Locate the cell with the specified text and output its (X, Y) center coordinate. 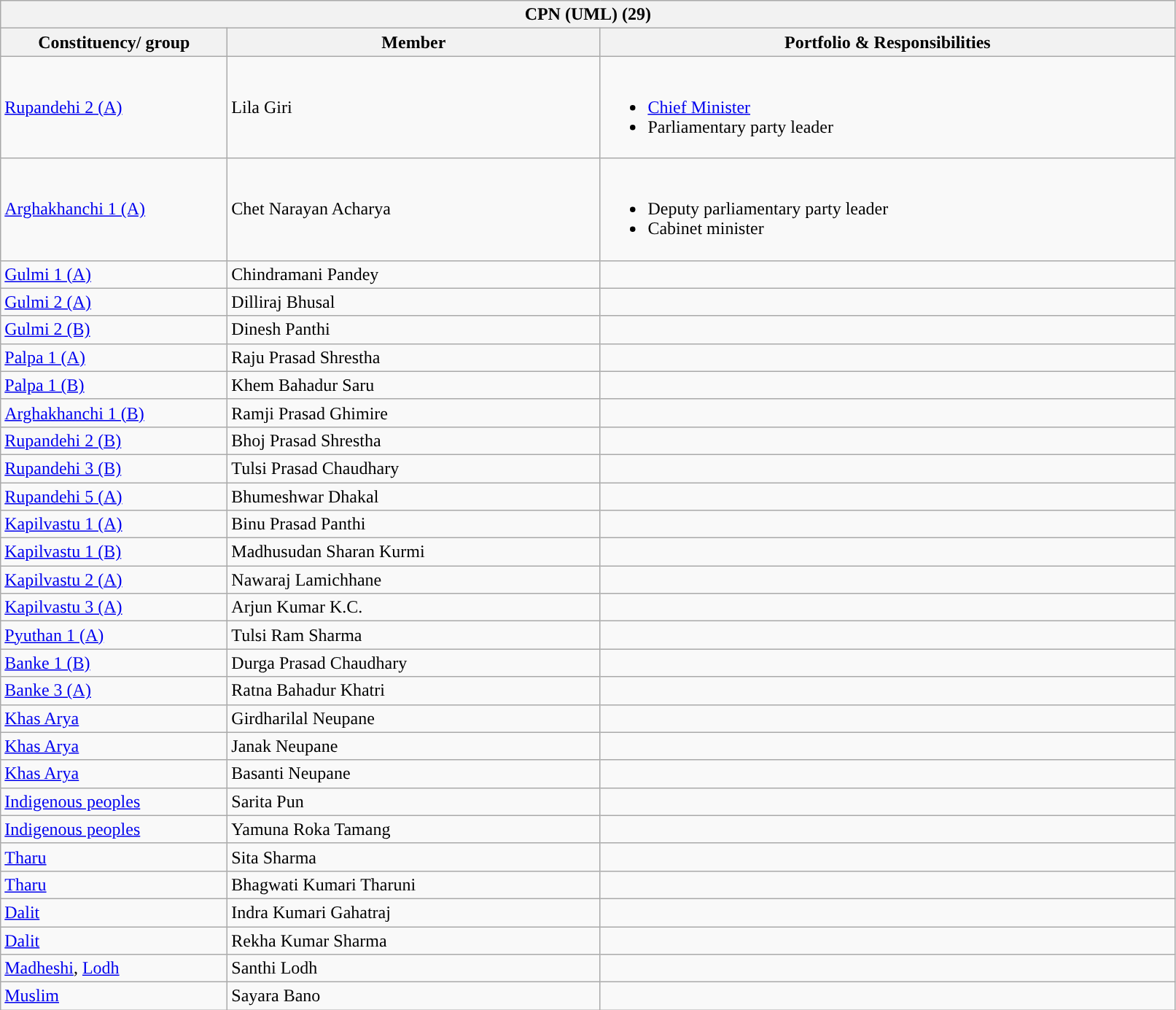
Gulmi 2 (B) (114, 330)
Durga Prasad Chaudhary (414, 663)
Kapilvastu 1 (A) (114, 524)
Bhoj Prasad Shrestha (414, 440)
Ramji Prasad Ghimire (414, 413)
Nawaraj Lamichhane (414, 580)
Sita Sharma (414, 857)
Sarita Pun (414, 801)
Palpa 1 (A) (114, 357)
Santhi Lodh (414, 968)
Kapilvastu 2 (A) (114, 580)
Binu Prasad Panthi (414, 524)
Yamuna Roka Tamang (414, 829)
Rekha Kumar Sharma (414, 940)
Raju Prasad Shrestha (414, 357)
Arjun Kumar K.C. (414, 607)
Kapilvastu 3 (A) (114, 607)
Bhagwati Kumari Tharuni (414, 885)
Banke 3 (A) (114, 691)
Muslim (114, 996)
Banke 1 (B) (114, 663)
Rupandehi 2 (B) (114, 440)
Chindramani Pandey (414, 274)
Arghakhanchi 1 (B) (114, 413)
Rupandehi 5 (A) (114, 497)
Arghakhanchi 1 (A) (114, 209)
Chet Narayan Acharya (414, 209)
Rupandehi 3 (B) (114, 468)
Bhumeshwar Dhakal (414, 497)
Madheshi, Lodh (114, 968)
Ratna Bahadur Khatri (414, 691)
Janak Neupane (414, 746)
Gulmi 1 (A) (114, 274)
Sayara Bano (414, 996)
Khem Bahadur Saru (414, 385)
Indra Kumari Gahatraj (414, 912)
Rupandehi 2 (A) (114, 107)
Deputy parliamentary party leaderCabinet minister (888, 209)
Basanti Neupane (414, 774)
Tulsi Prasad Chaudhary (414, 468)
Lila Giri (414, 107)
Palpa 1 (B) (114, 385)
CPN (UML) (29) (588, 15)
Constituency/ group (114, 42)
Tulsi Ram Sharma (414, 635)
Member (414, 42)
Pyuthan 1 (A) (114, 635)
Gulmi 2 (A) (114, 302)
Kapilvastu 1 (B) (114, 552)
Girdharilal Neupane (414, 718)
Dinesh Panthi (414, 330)
Dilliraj Bhusal (414, 302)
Portfolio & Responsibilities (888, 42)
Chief MinisterParliamentary party leader (888, 107)
Madhusudan Sharan Kurmi (414, 552)
